Identify which cell holds the provided text, then report its [X, Y] central coordinate. 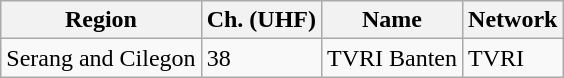
TVRI [513, 58]
Serang and Cilegon [101, 58]
38 [261, 58]
Region [101, 20]
Network [513, 20]
Name [392, 20]
TVRI Banten [392, 58]
Ch. (UHF) [261, 20]
